Capture the cell that displays the provided text and extract its (X, Y) central coordinate. 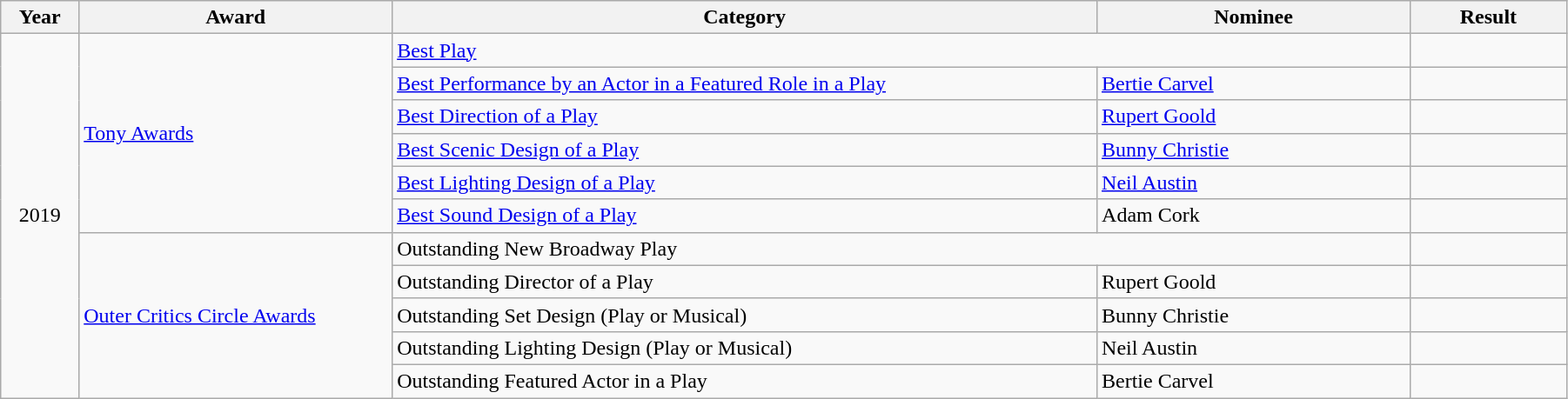
Best Scenic Design of a Play (745, 150)
Best Lighting Design of a Play (745, 183)
Outstanding Set Design (Play or Musical) (745, 315)
Tony Awards (236, 133)
Category (745, 17)
Adam Cork (1254, 216)
Outstanding Featured Actor in a Play (745, 381)
2019 (40, 216)
Outstanding Lighting Design (Play or Musical) (745, 348)
Best Direction of a Play (745, 116)
Result (1488, 17)
Award (236, 17)
Outstanding Director of a Play (745, 282)
Best Performance by an Actor in a Featured Role in a Play (745, 83)
Best Sound Design of a Play (745, 216)
Nominee (1254, 17)
Year (40, 17)
Best Play (901, 50)
Outstanding New Broadway Play (901, 249)
Outer Critics Circle Awards (236, 315)
